For the text-containing cell, return its midpoint in (x, y) coordinate format. 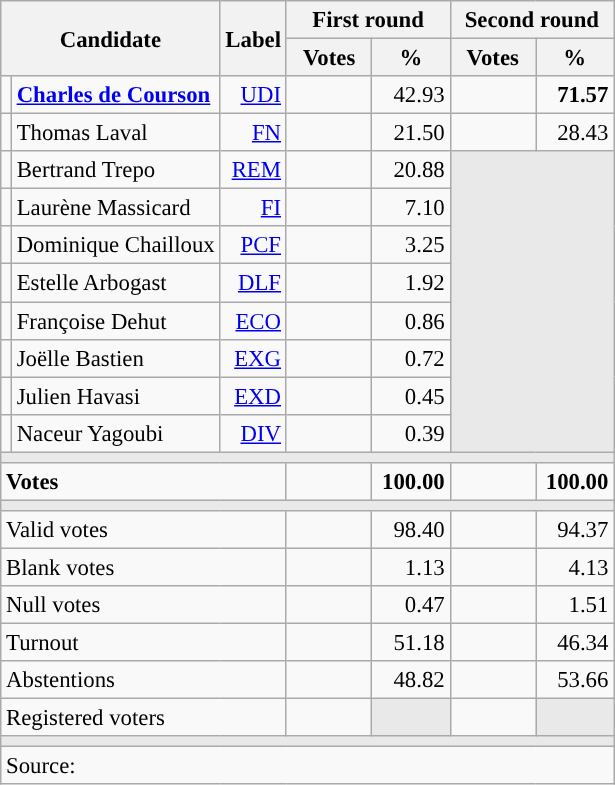
1.51 (575, 605)
4.13 (575, 567)
Naceur Yagoubi (116, 433)
FN (253, 133)
Laurène Massicard (116, 208)
Null votes (144, 605)
Turnout (144, 643)
EXD (253, 396)
1.13 (411, 567)
98.40 (411, 530)
51.18 (411, 643)
Estelle Arbogast (116, 283)
Registered voters (144, 718)
Abstentions (144, 680)
First round (368, 20)
Candidate (110, 38)
PCF (253, 245)
Julien Havasi (116, 396)
EXG (253, 358)
53.66 (575, 680)
0.47 (411, 605)
94.37 (575, 530)
Dominique Chailloux (116, 245)
Source: (308, 766)
0.39 (411, 433)
3.25 (411, 245)
1.92 (411, 283)
42.93 (411, 95)
ECO (253, 321)
0.72 (411, 358)
0.45 (411, 396)
0.86 (411, 321)
Second round (532, 20)
46.34 (575, 643)
Charles de Courson (116, 95)
7.10 (411, 208)
DLF (253, 283)
48.82 (411, 680)
Joëlle Bastien (116, 358)
71.57 (575, 95)
DIV (253, 433)
28.43 (575, 133)
Blank votes (144, 567)
Françoise Dehut (116, 321)
Valid votes (144, 530)
20.88 (411, 170)
Label (253, 38)
FI (253, 208)
21.50 (411, 133)
UDI (253, 95)
Bertrand Trepo (116, 170)
Thomas Laval (116, 133)
REM (253, 170)
